Provide the (x, y) coordinate of the cell's center where the given text is located.  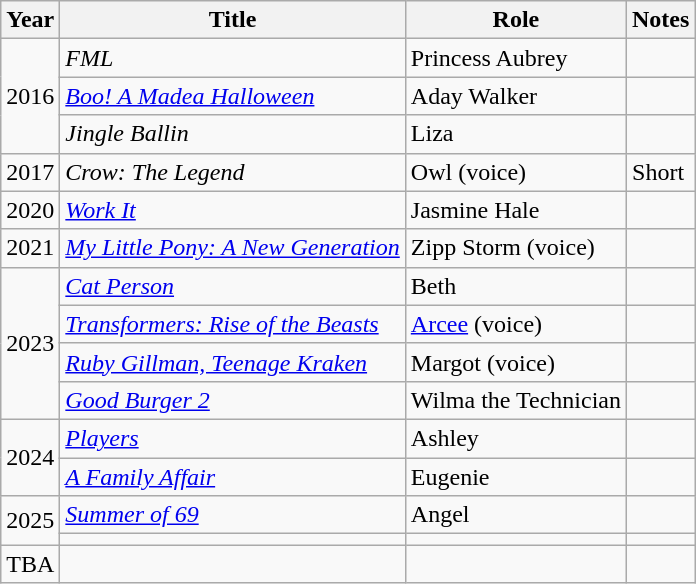
Angel (516, 515)
Good Burger 2 (232, 400)
Margot (voice) (516, 362)
2017 (30, 172)
Beth (516, 286)
Wilma the Technician (516, 400)
A Family Affair (232, 477)
Eugenie (516, 477)
2020 (30, 210)
Princess Aubrey (516, 58)
Cat Person (232, 286)
Zipp Storm (voice) (516, 248)
Transformers: Rise of the Beasts (232, 324)
Arcee (voice) (516, 324)
Players (232, 438)
Boo! A Madea Halloween (232, 96)
Role (516, 20)
Short (661, 172)
2021 (30, 248)
Aday Walker (516, 96)
2024 (30, 457)
Title (232, 20)
FML (232, 58)
2025 (30, 520)
My Little Pony: A New Generation (232, 248)
Year (30, 20)
Jingle Ballin (232, 134)
Liza (516, 134)
Owl (voice) (516, 172)
Ruby Gillman, Teenage Kraken (232, 362)
Crow: The Legend (232, 172)
Jasmine Hale (516, 210)
Summer of 69 (232, 515)
2023 (30, 343)
TBA (30, 564)
Work It (232, 210)
2016 (30, 96)
Ashley (516, 438)
Notes (661, 20)
